Extract the [x, y] coordinate from the center of the cell holding the provided text.  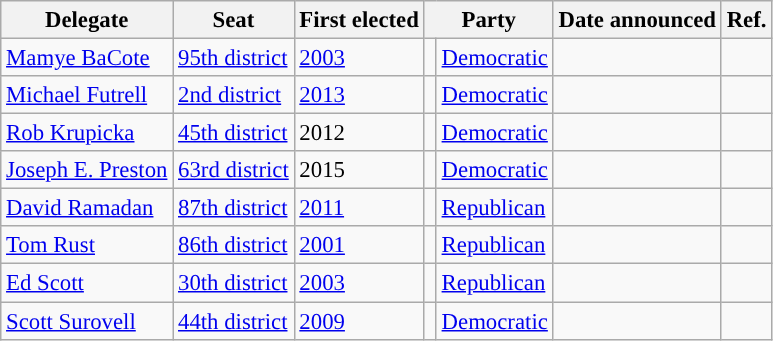
Party [488, 20]
First elected [359, 20]
63rd district [234, 170]
Rob Krupicka [87, 133]
2001 [359, 245]
Michael Futrell [87, 95]
Ed Scott [87, 283]
44th district [234, 321]
Date announced [637, 20]
Delegate [87, 20]
2015 [359, 170]
45th district [234, 133]
95th district [234, 58]
2nd district [234, 95]
2011 [359, 208]
Seat [234, 20]
87th district [234, 208]
2013 [359, 95]
Tom Rust [87, 245]
2012 [359, 133]
David Ramadan [87, 208]
Ref. [746, 20]
Mamye BaCote [87, 58]
86th district [234, 245]
Scott Surovell [87, 321]
2009 [359, 321]
Joseph E. Preston [87, 170]
30th district [234, 283]
